Scan for the cell matching the given text and deliver its (X, Y) coordinate at center. 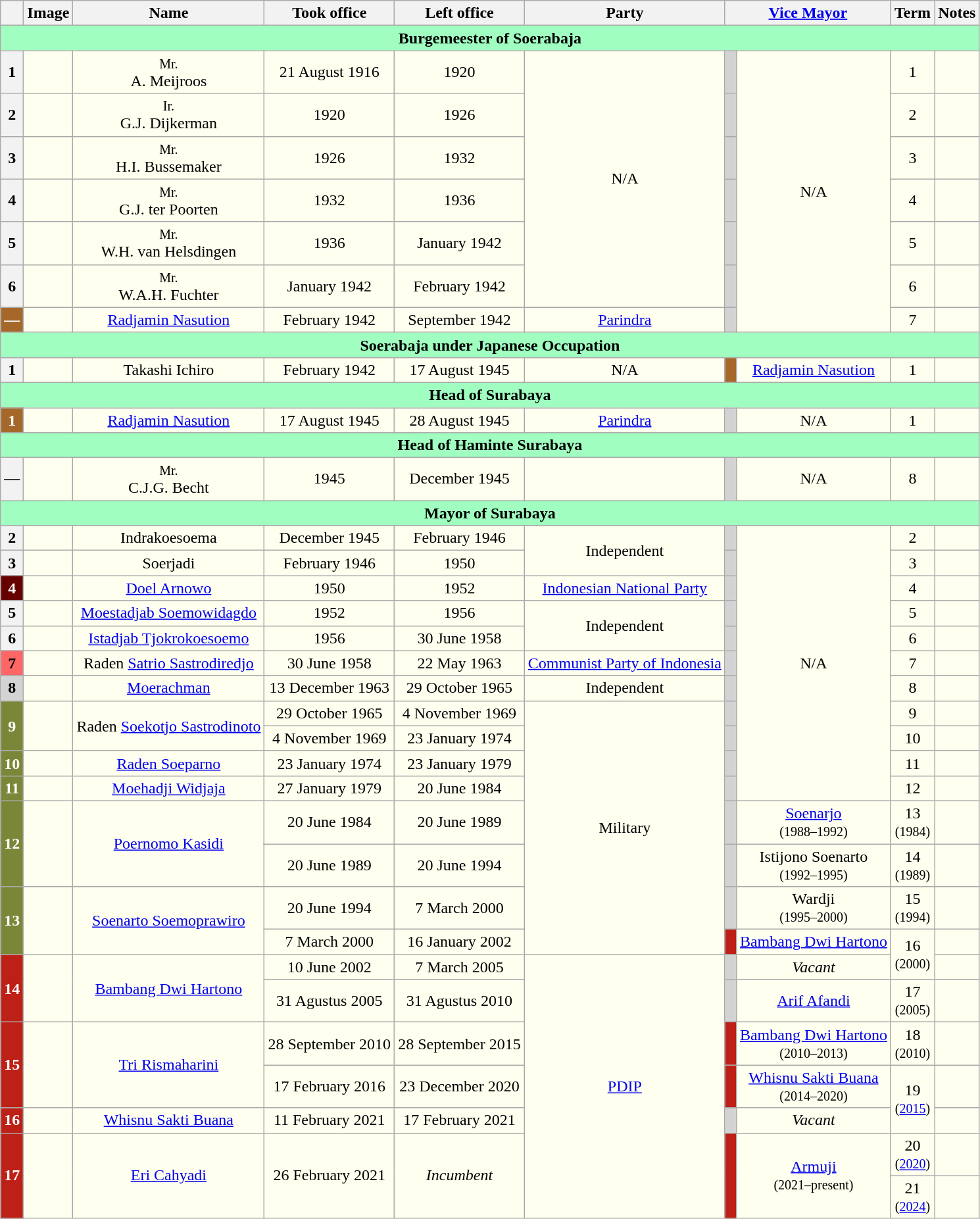
Name (168, 13)
17 February 2016 (330, 1087)
13(1984) (912, 822)
Soerjadi (168, 563)
14(1989) (912, 864)
18(2010) (912, 1043)
Head of Haminte Surabaya (490, 445)
28 September 2015 (460, 1043)
7 March 2005 (460, 967)
Raden Soekotjo Sastrodinoto (168, 726)
Mr.A. Meijroos (168, 72)
Wardji(1995–2000) (813, 908)
31 Agustus 2010 (460, 1001)
21(2024) (912, 1197)
Takashi Ichiro (168, 370)
28 August 1945 (460, 420)
17 February 2021 (460, 1120)
Soenarjo(1988–1992) (813, 822)
16 (12, 1120)
23 January 1979 (460, 763)
Mayor of Surabaya (490, 513)
PDIP (625, 1087)
Tri Rismaharini (168, 1065)
Vice Mayor (808, 13)
Mr.G.J. ter Poorten (168, 200)
19(2015) (912, 1099)
Bambang Dwi Hartono(2010–2013) (813, 1043)
Raden Soeparno (168, 763)
Term (912, 13)
Moestadjab Soemowidagdo (168, 613)
Eri Cahyadi (168, 1176)
14 (12, 988)
31 Agustus 2005 (330, 1001)
September 1942 (460, 320)
Ir.G.J. Dijkerman (168, 114)
Soerabaja under Japanese Occupation (490, 345)
13 (12, 921)
Arif Afandi (813, 1001)
13 December 1963 (330, 688)
Mr.W.A.H. Fuchter (168, 286)
1945 (330, 479)
10 June 2002 (330, 967)
17 (12, 1176)
Party (625, 13)
21 August 1916 (330, 72)
Armuji(2021–present) (813, 1176)
Communist Party of Indonesia (625, 663)
Took office (330, 13)
Mr.H.I. Bussemaker (168, 158)
Raden Satrio Sastrodiredjo (168, 663)
22 May 1963 (460, 663)
Incumbent (460, 1176)
Poernomo Kasidi (168, 843)
Burgemeester of Soerabaja (490, 38)
Soenarto Soemoprawiro (168, 921)
Image (49, 13)
20(2020) (912, 1154)
Mr.C.J.G. Becht (168, 479)
Indrakoesoema (168, 538)
Istijono Soenarto(1992–1995) (813, 864)
Mr.W.H. van Helsdingen (168, 243)
Indonesian National Party (625, 588)
15(1994) (912, 908)
Doel Arnowo (168, 588)
26 February 2021 (330, 1176)
Left office (460, 13)
27 January 1979 (330, 788)
23 December 2020 (460, 1087)
Istadjab Tjokrokoesoemo (168, 638)
Head of Surabaya (490, 395)
Moerachman (168, 688)
28 September 2010 (330, 1043)
11 February 2021 (330, 1120)
Moehadji Widjaja (168, 788)
Military (625, 828)
Notes (957, 13)
17(2005) (912, 1001)
Whisnu Sakti Buana(2014–2020) (813, 1087)
15 (12, 1065)
16(2000) (912, 955)
Whisnu Sakti Buana (168, 1120)
16 January 2002 (460, 942)
